Determine the [x, y] coordinate at the center of the cell enclosing the given text.  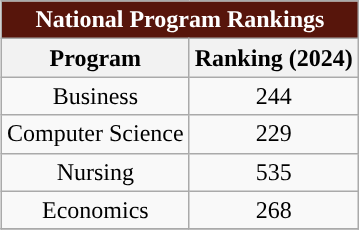
National Program Rankings [180, 20]
268 [274, 210]
535 [274, 172]
Ranking (2024) [274, 58]
Program [95, 58]
Computer Science [95, 134]
Nursing [95, 172]
244 [274, 96]
Economics [95, 210]
Business [95, 96]
229 [274, 134]
